Identify which cell holds the provided text, then report its (x, y) central coordinate. 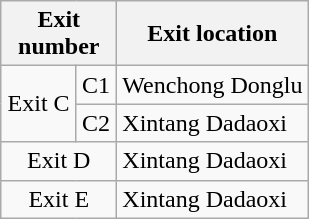
Exit C (39, 104)
Exit D (59, 161)
C1 (96, 85)
Wenchong Donglu (212, 85)
Exit E (59, 199)
Exit number (59, 34)
Exit location (212, 34)
C2 (96, 123)
